Scan for the cell matching the given text and deliver its (X, Y) coordinate at center. 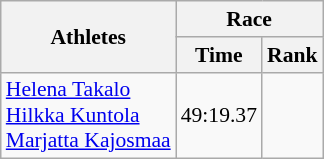
49:19.37 (219, 116)
Time (219, 55)
Rank (292, 55)
Helena TakaloHilkka KuntolaMarjatta Kajosmaa (88, 116)
Athletes (88, 36)
Race (250, 19)
